Return the (x, y) coordinate for the center point of the cell that contains the specified text.  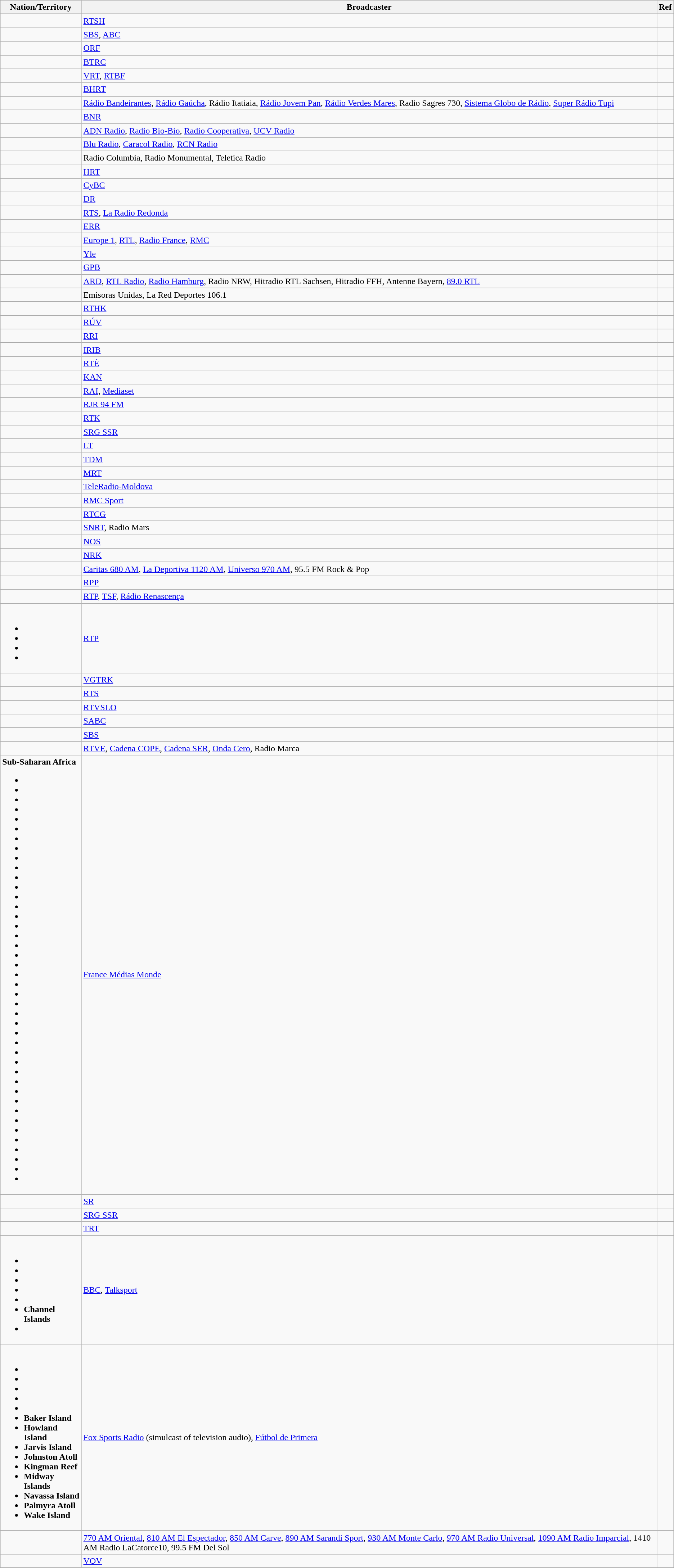
ORF (369, 48)
Ref (665, 7)
ERR (369, 226)
TRT (369, 1229)
RTS, La Radio Redonda (369, 213)
SNRT, Radio Mars (369, 528)
VRT, RTBF (369, 76)
CyBC (369, 185)
TeleRadio-Moldova (369, 487)
Rádio Bandeirantes, Rádio Gaúcha, Rádio Itatiaia, Rádio Jovem Pan, Rádio Verdes Mares, Radio Sagres 730, Sistema Globo de Rádio, Super Rádio Tupi (369, 103)
Caritas 680 AM, La Deportiva 1120 AM, Universo 970 AM, 95.5 FM Rock & Pop (369, 569)
BNR (369, 117)
Emisoras Unidas, La Red Deportes 106.1 (369, 295)
DR (369, 199)
BBC, Talksport (369, 1290)
RTVE, Cadena COPE, Cadena SER, Onda Cero, Radio Marca (369, 748)
RTHK (369, 308)
NRK (369, 555)
SBS (369, 735)
Yle (369, 254)
RTVSLO (369, 707)
MRT (369, 473)
Fox Sports Radio (simulcast of television audio), Fútbol de Primera (369, 1437)
NOS (369, 541)
France Médias Monde (369, 975)
RTSH (369, 21)
RTP, TSF, Rádio Renascença (369, 596)
TDM (369, 459)
RTS (369, 694)
RTÉ (369, 363)
RRI (369, 336)
Blu Radio, Caracol Radio, RCN Radio (369, 144)
Channel Islands (41, 1290)
ADN Radio, Radio Bío-Bío, Radio Cooperativa, UCV Radio (369, 130)
LT (369, 446)
RTK (369, 418)
Broadcaster (369, 7)
KAN (369, 377)
ARD, RTL Radio, Radio Hamburg, Radio NRW, Hitradio RTL Sachsen, Hitradio FFH, Antenne Bayern, 89.0 RTL (369, 281)
VGTRK (369, 680)
SBS, ABC (369, 35)
RAI, Mediaset (369, 391)
BTRC (369, 62)
BHRT (369, 89)
RMC Sport (369, 500)
Baker IslandHowland IslandJarvis IslandJohnston AtollKingman ReefMidway IslandsNavassa IslandPalmyra AtollWake Island (41, 1437)
Europe 1, RTL, Radio France, RMC (369, 240)
RPP (369, 582)
Nation/Territory (41, 7)
HRT (369, 172)
RÚV (369, 322)
SABC (369, 721)
GPB (369, 267)
Radio Columbia, Radio Monumental, Teletica Radio (369, 158)
RTP (369, 638)
Sub-Saharan Africa (41, 975)
IRIB (369, 350)
VOV (369, 1561)
SR (369, 1201)
RTCG (369, 514)
RJR 94 FM (369, 405)
